Extract the (x, y) coordinate from the center of the cell holding the provided text.  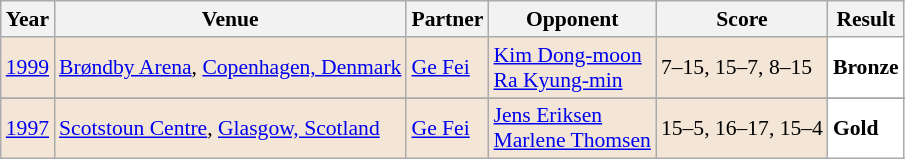
Kim Dong-moon Ra Kyung-min (572, 68)
1999 (28, 68)
Jens Eriksen Marlene Thomsen (572, 128)
1997 (28, 128)
Year (28, 19)
Partner (447, 19)
Gold (866, 128)
Opponent (572, 19)
7–15, 15–7, 8–15 (742, 68)
Result (866, 19)
Scotstoun Centre, Glasgow, Scotland (230, 128)
15–5, 16–17, 15–4 (742, 128)
Brøndby Arena, Copenhagen, Denmark (230, 68)
Score (742, 19)
Bronze (866, 68)
Venue (230, 19)
